Return (X, Y) of the center of cell containing provided text 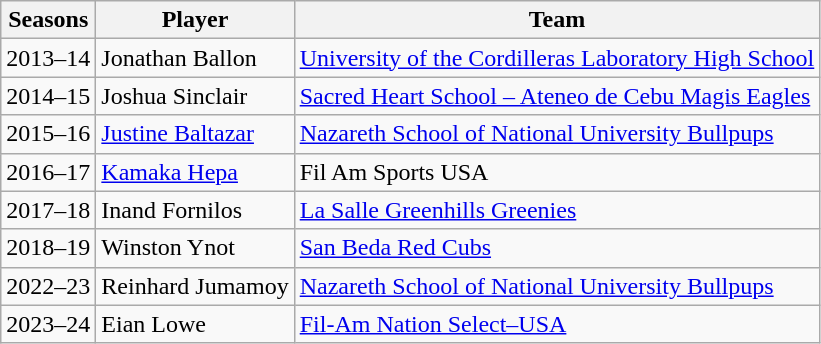
Jonathan Ballon (195, 58)
Sacred Heart School – Ateneo de Cebu Magis Eagles (557, 96)
Fil-Am Nation Select–USA (557, 324)
Joshua Sinclair (195, 96)
2014–15 (48, 96)
2018–19 (48, 248)
Winston Ynot (195, 248)
Eian Lowe (195, 324)
Reinhard Jumamoy (195, 286)
2017–18 (48, 210)
La Salle Greenhills Greenies (557, 210)
2022–23 (48, 286)
Team (557, 20)
2015–16 (48, 134)
Seasons (48, 20)
2013–14 (48, 58)
Inand Fornilos (195, 210)
San Beda Red Cubs (557, 248)
University of the Cordilleras Laboratory High School (557, 58)
Player (195, 20)
Fil Am Sports USA (557, 172)
2016–17 (48, 172)
Kamaka Hepa (195, 172)
2023–24 (48, 324)
Justine Baltazar (195, 134)
